Capture the cell that displays the provided text and extract its [x, y] central coordinate. 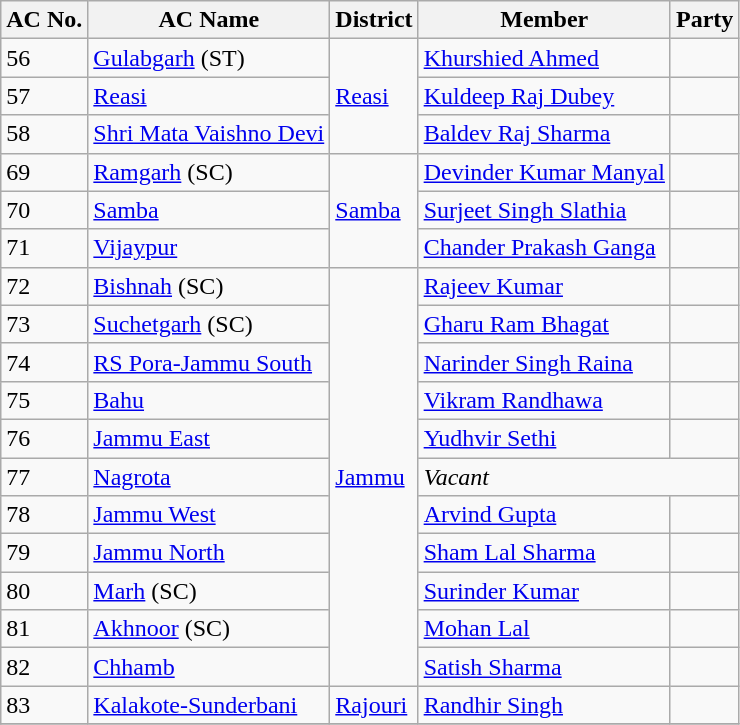
Surjeet Singh Slathia [544, 210]
Kalakote-Sunderbani [209, 705]
Kuldeep Raj Dubey [544, 96]
Bishnah (SC) [209, 286]
District [374, 20]
Baldev Raj Sharma [544, 134]
Randhir Singh [544, 705]
73 [44, 324]
Sham Lal Sharma [544, 553]
Jammu North [209, 553]
79 [44, 553]
78 [44, 515]
Vikram Randhawa [544, 400]
Marh (SC) [209, 591]
Narinder Singh Raina [544, 362]
81 [44, 629]
76 [44, 438]
AC No. [44, 20]
74 [44, 362]
Shri Mata Vaishno Devi [209, 134]
Vijaypur [209, 248]
57 [44, 96]
70 [44, 210]
83 [44, 705]
Gharu Ram Bhagat [544, 324]
Bahu [209, 400]
Chhamb [209, 667]
72 [44, 286]
Surinder Kumar [544, 591]
Satish Sharma [544, 667]
Yudhvir Sethi [544, 438]
58 [44, 134]
Khurshied Ahmed [544, 58]
Party [704, 20]
Chander Prakash Ganga [544, 248]
Rajouri [374, 705]
Vacant [578, 477]
AC Name [209, 20]
Gulabgarh (ST) [209, 58]
71 [44, 248]
77 [44, 477]
Akhnoor (SC) [209, 629]
Nagrota [209, 477]
Devinder Kumar Manyal [544, 172]
75 [44, 400]
Mohan Lal [544, 629]
82 [44, 667]
80 [44, 591]
RS Pora-Jammu South [209, 362]
Ramgarh (SC) [209, 172]
Jammu West [209, 515]
Member [544, 20]
Jammu East [209, 438]
Rajeev Kumar [544, 286]
56 [44, 58]
Jammu [374, 476]
Suchetgarh (SC) [209, 324]
69 [44, 172]
Arvind Gupta [544, 515]
